Pinpoint the cell where the given text exists, returning its (x, y) midpoint coordinate. 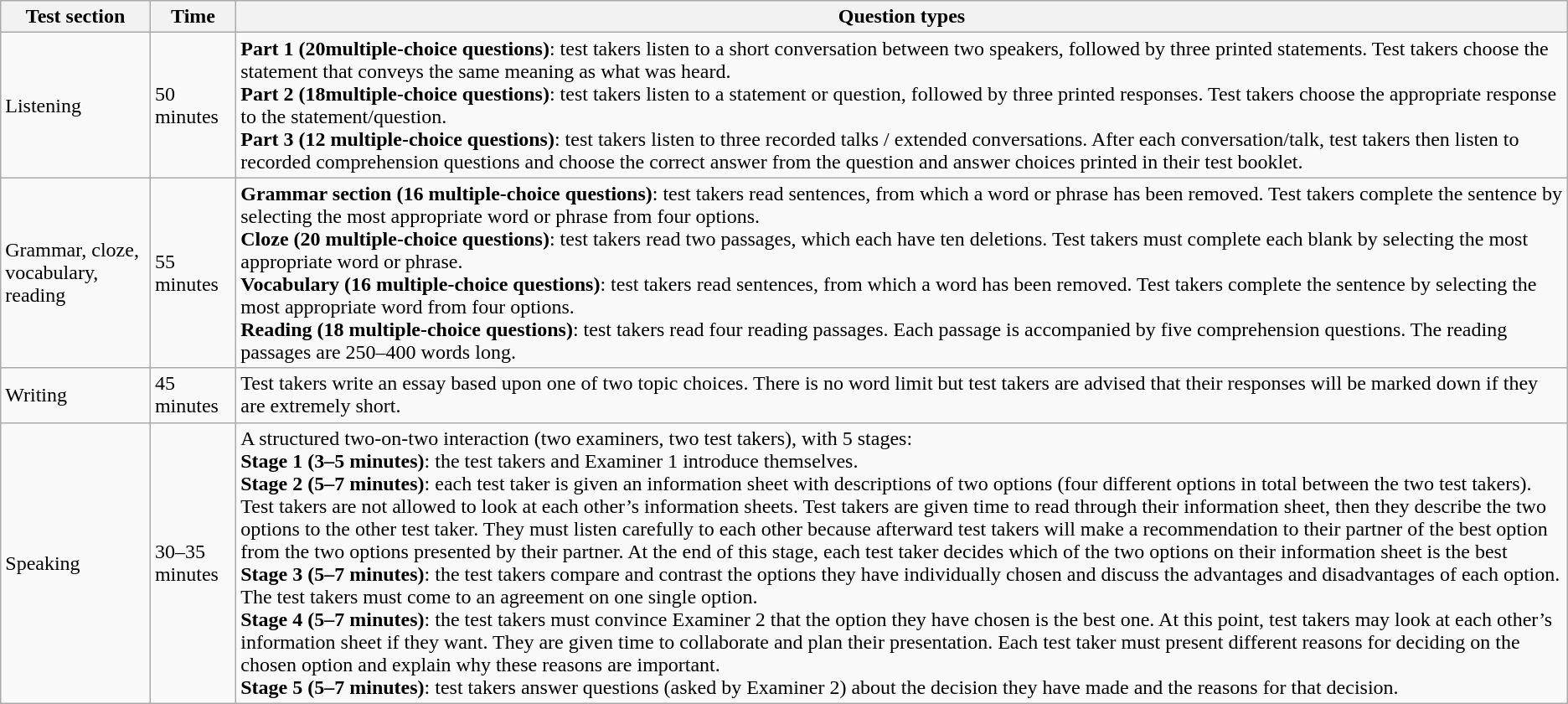
30–35 minutes (193, 563)
Listening (75, 106)
Test section (75, 17)
Time (193, 17)
Grammar, cloze, vocabulary, reading (75, 273)
55 minutes (193, 273)
Writing (75, 396)
Speaking (75, 563)
45 minutes (193, 396)
50 minutes (193, 106)
Question types (902, 17)
